Scan for the cell matching the given text and deliver its [x, y] coordinate at center. 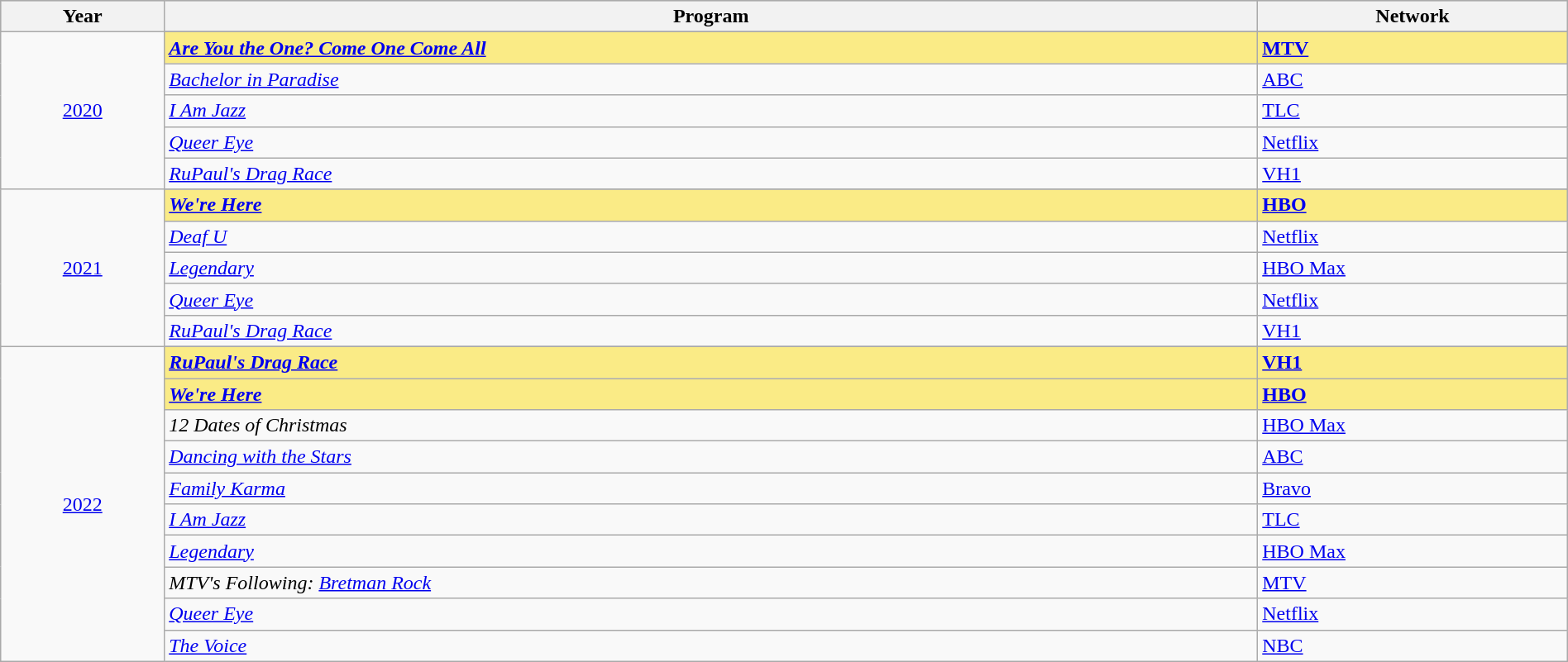
2021 [83, 268]
MTV's Following: Bretman Rock [711, 583]
Year [83, 17]
12 Dates of Christmas [711, 426]
NBC [1413, 645]
2022 [83, 504]
Dancing with the Stars [711, 457]
Bravo [1413, 488]
2020 [83, 111]
Program [711, 17]
Family Karma [711, 488]
The Voice [711, 645]
Deaf U [711, 236]
Are You the One? Come One Come All [711, 48]
Bachelor in Paradise [711, 79]
Network [1413, 17]
